Provide the [x, y] coordinate of the cell's center where the given text is located.  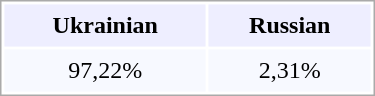
Ukrainian [105, 25]
97,22% [105, 71]
2,31% [290, 71]
Russian [290, 25]
